Locate the cell with the specified text and output its [x, y] center coordinate. 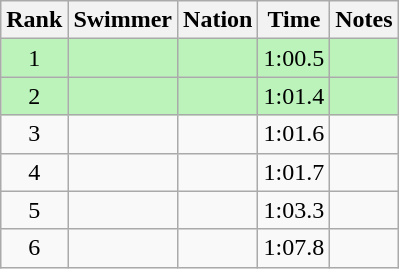
1:03.3 [294, 210]
Swimmer [123, 20]
3 [34, 134]
1 [34, 58]
1:07.8 [294, 248]
4 [34, 172]
2 [34, 96]
5 [34, 210]
Notes [364, 20]
Nation [218, 20]
1:00.5 [294, 58]
1:01.4 [294, 96]
Rank [34, 20]
1:01.7 [294, 172]
Time [294, 20]
6 [34, 248]
1:01.6 [294, 134]
